For the text-containing cell, return its midpoint in [X, Y] coordinate format. 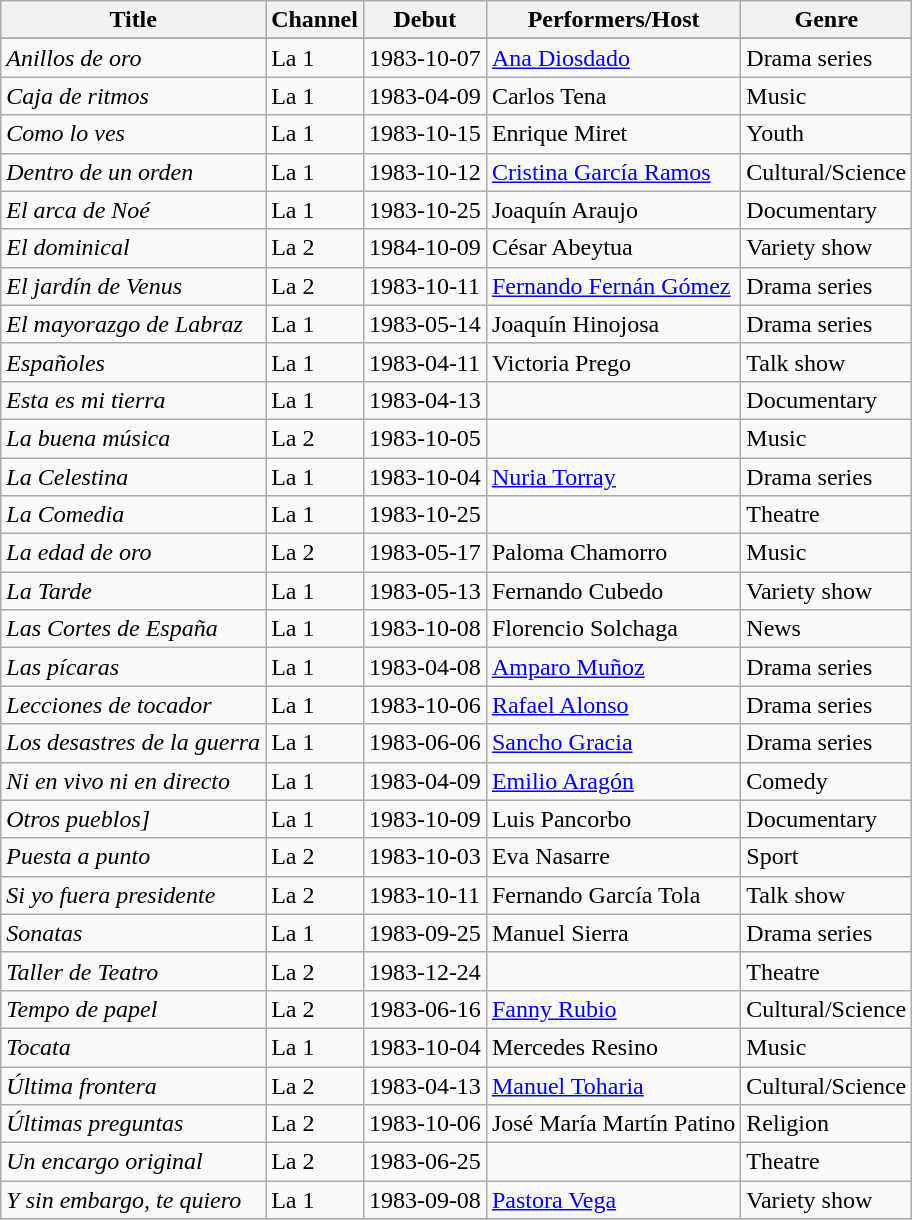
La buena música [134, 438]
Emilio Aragón [613, 781]
Paloma Chamorro [613, 553]
Manuel Toharia [613, 1085]
Las pícaras [134, 667]
Pastora Vega [613, 1200]
1983-05-14 [424, 324]
Manuel Sierra [613, 933]
1983-06-06 [424, 743]
Fanny Rubio [613, 1009]
Genre [826, 20]
Carlos Tena [613, 96]
1983-10-03 [424, 857]
1983-10-15 [424, 134]
Taller de Teatro [134, 971]
1983-06-16 [424, 1009]
Y sin embargo, te quiero [134, 1200]
Tocata [134, 1047]
1983-10-05 [424, 438]
Channel [315, 20]
Eva Nasarre [613, 857]
1983-10-08 [424, 629]
Fernando Cubedo [613, 591]
1983-09-08 [424, 1200]
Victoria Prego [613, 362]
Rafael Alonso [613, 705]
1983-04-11 [424, 362]
Otros pueblos] [134, 819]
Luis Pancorbo [613, 819]
Como lo ves [134, 134]
1983-04-08 [424, 667]
Caja de ritmos [134, 96]
Florencio Solchaga [613, 629]
La edad de oro [134, 553]
1983-10-12 [424, 172]
El arca de Noé [134, 210]
Si yo fuera presidente [134, 895]
1983-10-09 [424, 819]
Enrique Miret [613, 134]
1983-12-24 [424, 971]
Últimas preguntas [134, 1124]
1983-05-17 [424, 553]
1984-10-09 [424, 248]
Amparo Muñoz [613, 667]
La Tarde [134, 591]
El jardín de Venus [134, 286]
Última frontera [134, 1085]
Sonatas [134, 933]
Tempo de papel [134, 1009]
Debut [424, 20]
1983-10-07 [424, 58]
Religion [826, 1124]
Youth [826, 134]
La Celestina [134, 477]
El mayorazgo de Labraz [134, 324]
Performers/Host [613, 20]
Mercedes Resino [613, 1047]
Españoles [134, 362]
José María Martín Patino [613, 1124]
Joaquín Araujo [613, 210]
1983-05-13 [424, 591]
Joaquín Hinojosa [613, 324]
Nuria Torray [613, 477]
Title [134, 20]
News [826, 629]
Un encargo original [134, 1162]
Ana Diosdado [613, 58]
Lecciones de tocador [134, 705]
Fernando García Tola [613, 895]
Los desastres de la guerra [134, 743]
Sancho Gracia [613, 743]
Fernando Fernán Gómez [613, 286]
1983-09-25 [424, 933]
Anillos de oro [134, 58]
El dominical [134, 248]
Dentro de un orden [134, 172]
Comedy [826, 781]
Ni en vivo ni en directo [134, 781]
1983-06-25 [424, 1162]
La Comedia [134, 515]
César Abeytua [613, 248]
Sport [826, 857]
Las Cortes de España [134, 629]
Cristina García Ramos [613, 172]
Esta es mi tierra [134, 400]
Puesta a punto [134, 857]
